Output the [X, Y] coordinate of the center of the cell containing the given text.  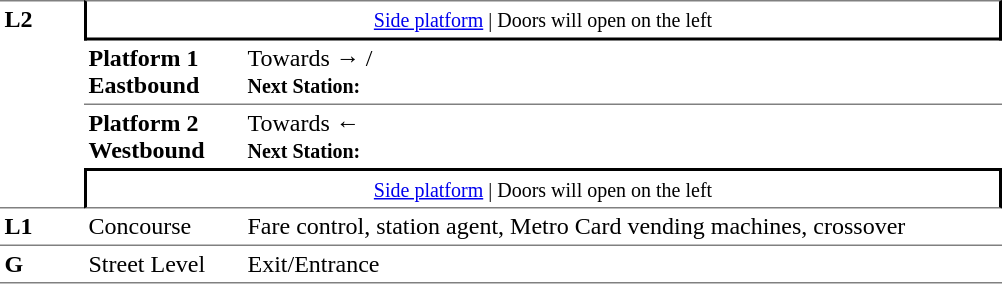
Fare control, station agent, Metro Card vending machines, crossover [622, 226]
Platform 2Westbound [164, 136]
L1 [42, 226]
Towards ← Next Station: [622, 136]
L2 [42, 104]
Towards → / Next Station: [622, 72]
Street Level [164, 264]
Exit/Entrance [622, 264]
G [42, 264]
Platform 1Eastbound [164, 72]
Concourse [164, 226]
